Extract the [X, Y] coordinate from the center of the cell holding the provided text.  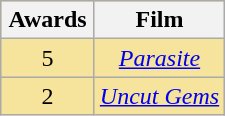
2 [48, 96]
Awards [48, 20]
Film [159, 20]
5 [48, 58]
Uncut Gems [159, 96]
Parasite [159, 58]
